Provide the (x, y) coordinate of the cell's center where the given text is located.  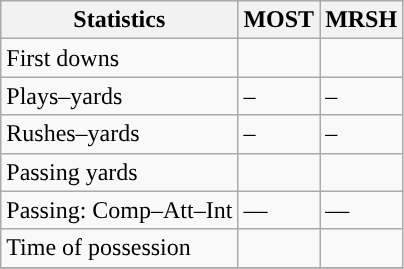
MOST (279, 20)
Passing: Comp–Att–Int (120, 210)
Plays–yards (120, 96)
Rushes–yards (120, 134)
First downs (120, 58)
Time of possession (120, 248)
Passing yards (120, 172)
MRSH (362, 20)
Statistics (120, 20)
